Extract the (X, Y) coordinate from the center of the cell holding the provided text.  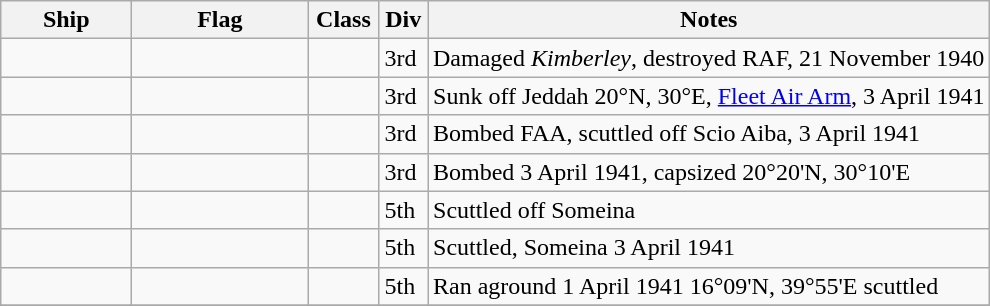
Ship (66, 20)
Ran aground 1 April 1941 16°09'N, 39°55'E scuttled (709, 286)
Flag (220, 20)
Div (404, 20)
Sunk off Jeddah 20°N, 30°E, Fleet Air Arm, 3 April 1941 (709, 96)
Scuttled, Someina 3 April 1941 (709, 248)
Bombed 3 April 1941, capsized 20°20'N, 30°10'E (709, 172)
Class (344, 20)
Scuttled off Someina (709, 210)
Notes (709, 20)
Damaged Kimberley, destroyed RAF, 21 November 1940 (709, 58)
Bombed FAA, scuttled off Scio Aiba, 3 April 1941 (709, 134)
